Capture the cell that displays the provided text and extract its (x, y) central coordinate. 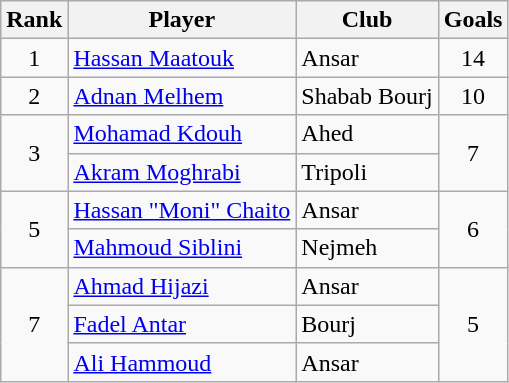
Fadel Antar (182, 324)
1 (34, 58)
Ali Hammoud (182, 362)
Mohamad Kdouh (182, 134)
14 (473, 58)
Player (182, 20)
Nejmeh (367, 248)
Tripoli (367, 172)
Shabab Bourj (367, 96)
Rank (34, 20)
6 (473, 229)
2 (34, 96)
Akram Moghrabi (182, 172)
Ahmad Hijazi (182, 286)
Hassan Maatouk (182, 58)
10 (473, 96)
Ahed (367, 134)
Mahmoud Siblini (182, 248)
Adnan Melhem (182, 96)
Club (367, 20)
Bourj (367, 324)
3 (34, 153)
Hassan "Moni" Chaito (182, 210)
Goals (473, 20)
